From the cell containing the given text, extract its center point as [X, Y] coordinate. 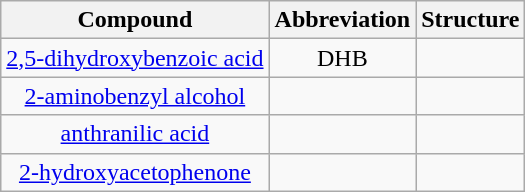
Abbreviation [342, 20]
2-hydroxyacetophenone [135, 172]
2-aminobenzyl alcohol [135, 96]
2,5-dihydroxybenzoic acid [135, 58]
anthranilic acid [135, 134]
Compound [135, 20]
Structure [470, 20]
DHB [342, 58]
